Locate the cell with the specified text and output its (x, y) center coordinate. 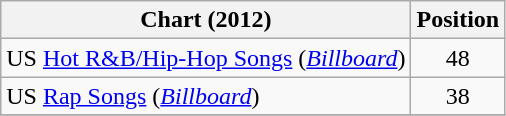
48 (458, 58)
Chart (2012) (206, 20)
US Hot R&B/Hip-Hop Songs (Billboard) (206, 58)
Position (458, 20)
38 (458, 96)
US Rap Songs (Billboard) (206, 96)
